Extract the (x, y) coordinate from the center of the cell holding the provided text.  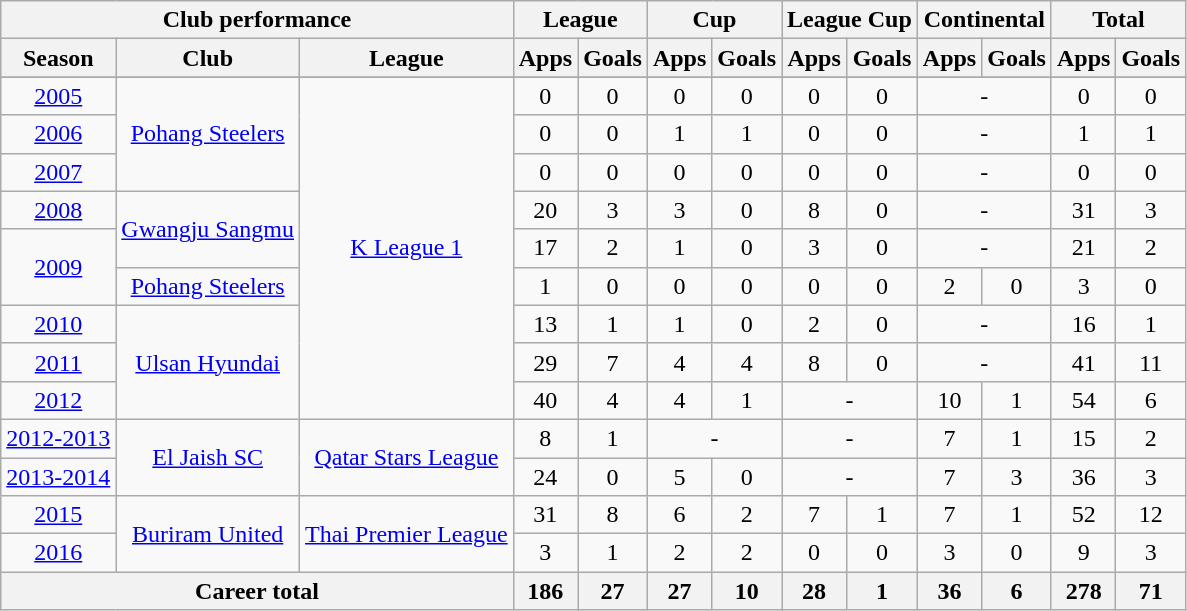
41 (1083, 362)
2010 (58, 324)
Season (58, 58)
11 (1151, 362)
Career total (257, 591)
9 (1083, 553)
12 (1151, 515)
186 (545, 591)
2016 (58, 553)
Total (1118, 20)
2007 (58, 172)
Ulsan Hyundai (208, 362)
Thai Premier League (407, 534)
13 (545, 324)
Buriram United (208, 534)
Qatar Stars League (407, 457)
Continental (984, 20)
Cup (714, 20)
71 (1151, 591)
24 (545, 477)
2012 (58, 400)
2013-2014 (58, 477)
20 (545, 210)
2011 (58, 362)
2005 (58, 96)
2012-2013 (58, 438)
29 (545, 362)
Gwangju Sangmu (208, 229)
League Cup (850, 20)
Club (208, 58)
15 (1083, 438)
17 (545, 248)
K League 1 (407, 248)
2006 (58, 134)
40 (545, 400)
5 (679, 477)
278 (1083, 591)
2009 (58, 267)
21 (1083, 248)
16 (1083, 324)
2015 (58, 515)
2008 (58, 210)
52 (1083, 515)
28 (814, 591)
54 (1083, 400)
Club performance (257, 20)
El Jaish SC (208, 457)
